Provide the (X, Y) coordinate of the cell's center where the given text is located.  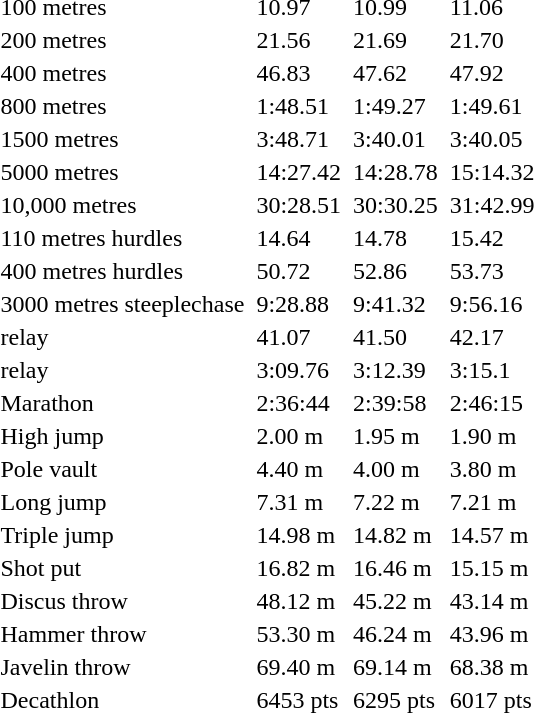
3:09.76 (299, 370)
4.40 m (299, 469)
2.00 m (299, 436)
16.46 m (396, 568)
14.98 m (299, 535)
16.82 m (299, 568)
21.56 (299, 40)
69.14 m (396, 667)
14.78 (396, 238)
1.95 m (396, 436)
45.22 m (396, 601)
14:28.78 (396, 172)
47.62 (396, 73)
7.31 m (299, 502)
1:48.51 (299, 106)
52.86 (396, 271)
30:28.51 (299, 205)
46.83 (299, 73)
1:49.27 (396, 106)
4.00 m (396, 469)
3:40.01 (396, 139)
7.22 m (396, 502)
50.72 (299, 271)
48.12 m (299, 601)
9:41.32 (396, 304)
14.82 m (396, 535)
69.40 m (299, 667)
9:28.88 (299, 304)
53.30 m (299, 634)
2:36:44 (299, 403)
41.50 (396, 337)
14:27.42 (299, 172)
3:12.39 (396, 370)
30:30.25 (396, 205)
2:39:58 (396, 403)
41.07 (299, 337)
3:48.71 (299, 139)
21.69 (396, 40)
14.64 (299, 238)
46.24 m (396, 634)
